Locate the cell with the specified text and output its [X, Y] center coordinate. 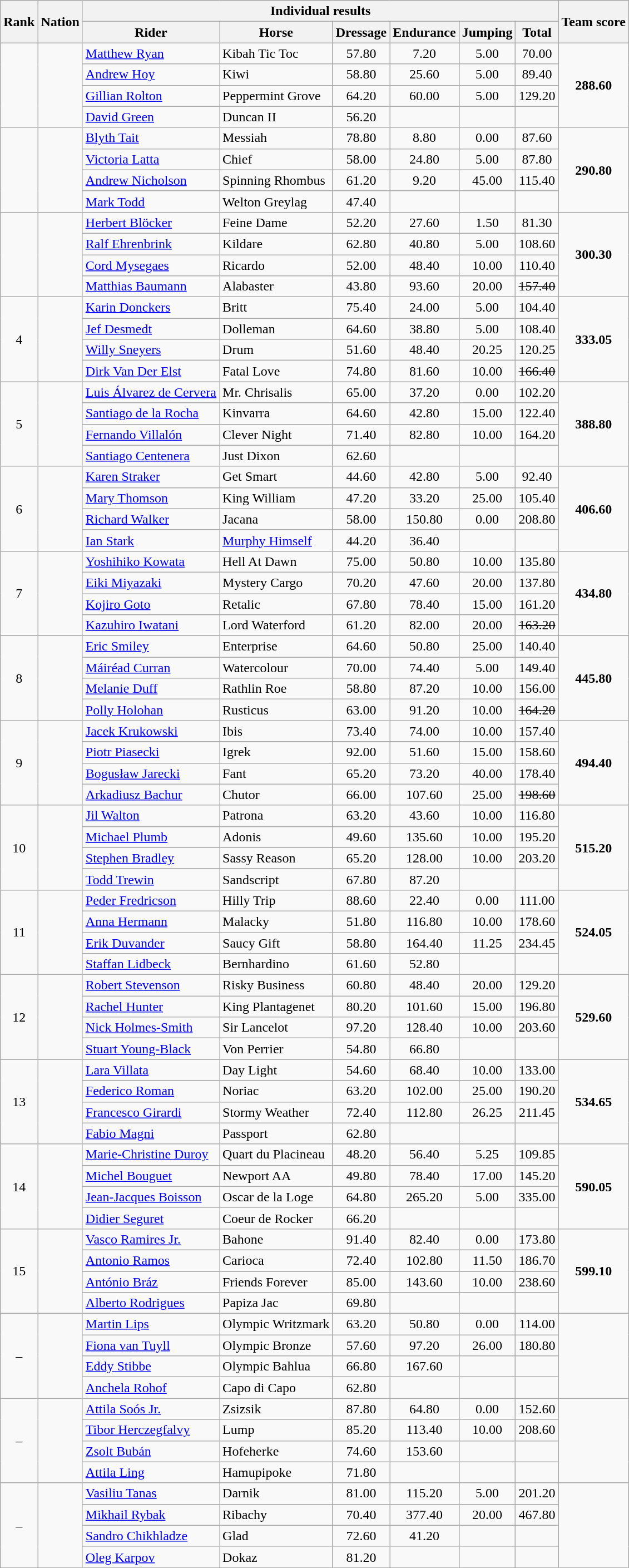
238.60 [537, 1281]
Day Light [276, 1070]
Cord Mysegaes [151, 265]
Peder Fredricson [151, 900]
74.00 [424, 731]
40.80 [424, 244]
150.80 [424, 519]
Olympic Writzmark [276, 1324]
Sandro Chikhladze [151, 1536]
Saucy Gift [276, 943]
Duncan II [276, 117]
Antonio Ramos [151, 1260]
113.40 [424, 1430]
Bogusław Jarecki [151, 773]
Lord Waterford [276, 625]
Polly Holohan [151, 710]
Fernando Villalón [151, 435]
196.80 [537, 1007]
Britt [276, 308]
78.80 [361, 138]
71.80 [361, 1472]
Total [537, 32]
515.20 [593, 847]
Santiago de la Rocha [151, 413]
Drum [276, 350]
87.60 [537, 138]
211.45 [537, 1112]
Mr. Chrisalis [276, 392]
Ian Stark [151, 540]
Anchela Rohof [151, 1388]
Watercolour [276, 668]
Dirk Van Der Elst [151, 371]
Jean-Jacques Boisson [151, 1197]
52.00 [361, 265]
105.40 [537, 498]
107.60 [424, 795]
112.80 [424, 1112]
Martin Lips [151, 1324]
494.40 [593, 763]
156.00 [537, 689]
Eric Smiley [151, 647]
149.40 [537, 668]
92.00 [361, 752]
Rathlin Roe [276, 689]
333.05 [593, 339]
75.40 [361, 308]
Anna Hermann [151, 921]
54.80 [361, 1049]
158.60 [537, 752]
Darnik [276, 1493]
Adonis [276, 837]
Melanie Duff [151, 689]
75.00 [361, 561]
Mary Thomson [151, 498]
265.20 [424, 1197]
Zsolt Bubán [151, 1451]
Bernhardino [276, 964]
201.20 [537, 1493]
47.20 [361, 498]
64.20 [361, 96]
Kildare [276, 244]
54.60 [361, 1070]
24.00 [424, 308]
King Plantagenet [276, 1007]
44.20 [361, 540]
Friends Forever [276, 1281]
80.20 [361, 1007]
300.30 [593, 254]
Michael Plumb [151, 837]
14 [19, 1186]
Ralf Ehrenbrink [151, 244]
Andrew Hoy [151, 75]
13 [19, 1102]
King William [276, 498]
120.25 [537, 350]
57.80 [361, 53]
Mystery Cargo [276, 583]
Team score [593, 22]
91.20 [424, 710]
Glad [276, 1536]
208.80 [537, 519]
Jacana [276, 519]
Attila Soós Jr. [151, 1409]
Alabaster [276, 287]
Rider [151, 32]
61.60 [361, 964]
143.60 [424, 1281]
178.60 [537, 921]
Rachel Hunter [151, 1007]
173.80 [537, 1239]
Arkadiusz Bachur [151, 795]
81.60 [424, 371]
43.80 [361, 287]
Papiza Jac [276, 1303]
164.40 [424, 943]
133.00 [537, 1070]
70.40 [361, 1515]
11.50 [487, 1260]
Fatal Love [276, 371]
62.60 [361, 456]
Just Dixon [276, 456]
Ricardo [276, 265]
Jef Desmedt [151, 329]
24.80 [424, 159]
44.60 [361, 477]
161.20 [537, 604]
Sandscript [276, 879]
57.60 [361, 1345]
66.20 [361, 1218]
15 [19, 1271]
Ibis [276, 731]
52.80 [424, 964]
Piotr Piasecki [151, 752]
36.40 [424, 540]
Andrew Nicholson [151, 180]
Rank [19, 22]
Vasco Ramires Jr. [151, 1239]
195.20 [537, 837]
Kojiro Goto [151, 604]
Spinning Rhombus [276, 180]
180.80 [537, 1345]
Quart du Placineau [276, 1155]
Coeur de Rocker [276, 1218]
178.40 [537, 773]
163.20 [537, 625]
115.20 [424, 1493]
128.40 [424, 1028]
81.20 [361, 1557]
Richard Walker [151, 519]
89.40 [537, 75]
203.20 [537, 858]
Tibor Herczegfalvy [151, 1430]
26.00 [487, 1345]
Dolleman [276, 329]
Robert Stevenson [151, 985]
135.80 [537, 561]
102.20 [537, 392]
122.40 [537, 413]
Peppermint Grove [276, 96]
9 [19, 763]
81.30 [537, 223]
Risky Business [276, 985]
Attila Ling [151, 1472]
49.80 [361, 1176]
Eiki Miyazaki [151, 583]
Mikhail Rybak [151, 1515]
40.00 [487, 773]
20.25 [487, 350]
82.40 [424, 1239]
104.40 [537, 308]
43.60 [424, 816]
145.20 [537, 1176]
51.80 [361, 921]
102.80 [424, 1260]
65.00 [361, 392]
71.40 [361, 435]
Sassy Reason [276, 858]
5.25 [487, 1155]
Santiago Centenera [151, 456]
10 [19, 847]
Lara Villata [151, 1070]
Carioca [276, 1260]
81.00 [361, 1493]
190.20 [537, 1091]
7 [19, 593]
Clever Night [276, 435]
Jacek Krukowski [151, 731]
Hamupipoke [276, 1472]
56.20 [361, 117]
377.40 [424, 1515]
48.20 [361, 1155]
26.25 [487, 1112]
60.80 [361, 985]
72.60 [361, 1536]
Igrek [276, 752]
524.05 [593, 932]
Dressage [361, 32]
Lump [276, 1430]
Patrona [276, 816]
Nation [60, 22]
Victoria Latta [151, 159]
7.20 [424, 53]
Get Smart [276, 477]
Staffan Lidbeck [151, 964]
74.80 [361, 371]
70.20 [361, 583]
Federico Roman [151, 1091]
Kibah Tic Toc [276, 53]
Newport AA [276, 1176]
167.60 [424, 1367]
Kazuhiro Iwatani [151, 625]
Zsizsik [276, 1409]
85.20 [361, 1430]
Yoshihiko Kowata [151, 561]
Ribachy [276, 1515]
Hofeherke [276, 1451]
António Bráz [151, 1281]
101.60 [424, 1007]
234.45 [537, 943]
290.80 [593, 170]
Hell At Dawn [276, 561]
Bahone [276, 1239]
41.20 [424, 1536]
388.80 [593, 424]
74.40 [424, 668]
109.85 [537, 1155]
114.00 [537, 1324]
590.05 [593, 1186]
47.40 [361, 201]
445.80 [593, 678]
108.60 [537, 244]
73.20 [424, 773]
Stuart Young-Black [151, 1049]
198.60 [537, 795]
27.60 [424, 223]
Karin Donckers [151, 308]
Oleg Karpov [151, 1557]
85.00 [361, 1281]
Enterprise [276, 647]
22.40 [424, 900]
Kiwi [276, 75]
33.20 [424, 498]
60.00 [424, 96]
140.40 [537, 647]
Fant [276, 773]
Horse [276, 32]
Olympic Bahlua [276, 1367]
5 [19, 424]
335.00 [537, 1197]
102.00 [424, 1091]
Messiah [276, 138]
25.60 [424, 75]
Oscar de la Loge [276, 1197]
82.80 [424, 435]
Jil Walton [151, 816]
6 [19, 509]
38.80 [424, 329]
108.40 [537, 329]
Fiona van Tuyll [151, 1345]
12 [19, 1017]
4 [19, 339]
49.60 [361, 837]
110.40 [537, 265]
Noriac [276, 1091]
82.00 [424, 625]
8.80 [424, 138]
Marie-Christine Duroy [151, 1155]
1.50 [487, 223]
92.40 [537, 477]
45.00 [487, 180]
288.60 [593, 85]
Vasiliu Tanas [151, 1493]
Francesco Girardi [151, 1112]
56.40 [424, 1155]
Máiréad Curran [151, 668]
Erik Duvander [151, 943]
111.00 [537, 900]
Stormy Weather [276, 1112]
Endurance [424, 32]
Gillian Rolton [151, 96]
David Green [151, 117]
Individual results [320, 11]
Herbert Blöcker [151, 223]
529.60 [593, 1017]
Hilly Trip [276, 900]
166.40 [537, 371]
Blyth Tait [151, 138]
Matthias Baumann [151, 287]
Dokaz [276, 1557]
208.60 [537, 1430]
52.20 [361, 223]
186.70 [537, 1260]
Stephen Bradley [151, 858]
Olympic Bronze [276, 1345]
599.10 [593, 1271]
91.40 [361, 1239]
88.60 [361, 900]
Capo di Capo [276, 1388]
Feine Dame [276, 223]
Murphy Himself [276, 540]
Retalic [276, 604]
152.60 [537, 1409]
Alberto Rodrigues [151, 1303]
406.60 [593, 509]
135.60 [424, 837]
Sir Lancelot [276, 1028]
Welton Greylag [276, 201]
Chutor [276, 795]
137.80 [537, 583]
17.00 [487, 1176]
128.00 [424, 858]
Rusticus [276, 710]
534.65 [593, 1102]
Todd Trewin [151, 879]
11 [19, 932]
Karen Straker [151, 477]
47.60 [424, 583]
9.20 [424, 180]
Von Perrier [276, 1049]
63.00 [361, 710]
69.80 [361, 1303]
11.25 [487, 943]
203.60 [537, 1028]
73.40 [361, 731]
68.40 [424, 1070]
Luis Álvarez de Cervera [151, 392]
467.80 [537, 1515]
Fabio Magni [151, 1133]
115.40 [537, 180]
66.00 [361, 795]
Nick Holmes-Smith [151, 1028]
37.20 [424, 392]
434.80 [593, 593]
Mark Todd [151, 201]
74.60 [361, 1451]
153.60 [424, 1451]
Eddy Stibbe [151, 1367]
Willy Sneyers [151, 350]
Matthew Ryan [151, 53]
8 [19, 678]
Kinvarra [276, 413]
Michel Bouguet [151, 1176]
Malacky [276, 921]
93.60 [424, 287]
Jumping [487, 32]
Chief [276, 159]
Didier Seguret [151, 1218]
Passport [276, 1133]
